Return the (x, y) coordinate for the center point of the cell that contains the specified text.  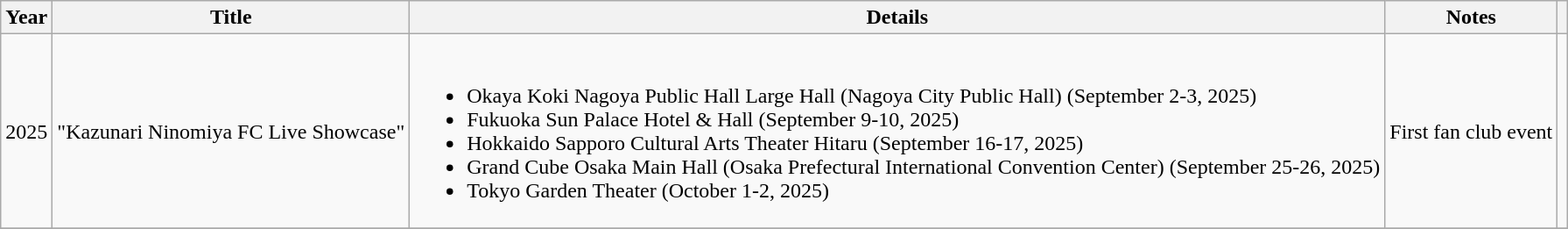
First fan club event (1471, 132)
Notes (1471, 18)
Year (26, 18)
Title (231, 18)
Details (897, 18)
2025 (26, 132)
"Kazunari Ninomiya FC Live Showcase" (231, 132)
